Return the [X, Y] coordinate for the center point of the cell that contains the specified text.  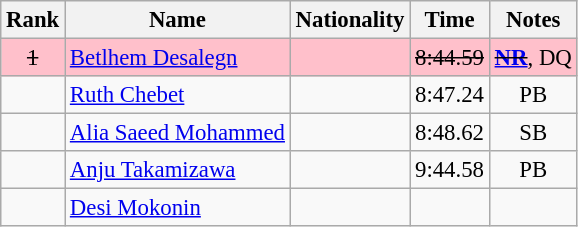
Ruth Chebet [178, 95]
Desi Mokonin [178, 208]
SB [533, 133]
Betlhem Desalegn [178, 58]
8:48.62 [450, 133]
Notes [533, 20]
Time [450, 20]
NR, DQ [533, 58]
9:44.58 [450, 170]
Rank [33, 20]
Anju Takamizawa [178, 170]
Nationality [350, 20]
8:47.24 [450, 95]
Name [178, 20]
Alia Saeed Mohammed [178, 133]
1 [33, 58]
8:44.59 [450, 58]
